Pinpoint the cell where the given text exists, returning its (X, Y) midpoint coordinate. 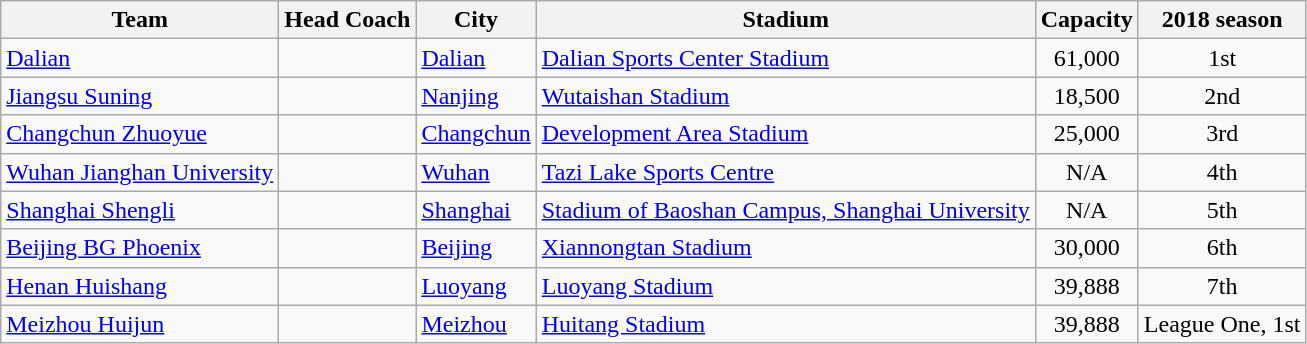
4th (1222, 172)
6th (1222, 248)
Stadium of Baoshan Campus, Shanghai University (786, 210)
2018 season (1222, 20)
3rd (1222, 134)
Changchun Zhuoyue (140, 134)
Wutaishan Stadium (786, 96)
Meizhou (476, 324)
Capacity (1086, 20)
Team (140, 20)
2nd (1222, 96)
Shanghai Shengli (140, 210)
1st (1222, 58)
Head Coach (348, 20)
25,000 (1086, 134)
61,000 (1086, 58)
Huitang Stadium (786, 324)
Luoyang Stadium (786, 286)
Shanghai (476, 210)
Beijing BG Phoenix (140, 248)
Xiannongtan Stadium (786, 248)
Henan Huishang (140, 286)
18,500 (1086, 96)
Wuhan Jianghan University (140, 172)
City (476, 20)
7th (1222, 286)
Wuhan (476, 172)
Dalian Sports Center Stadium (786, 58)
5th (1222, 210)
Development Area Stadium (786, 134)
30,000 (1086, 248)
Beijing (476, 248)
Changchun (476, 134)
Meizhou Huijun (140, 324)
Nanjing (476, 96)
Stadium (786, 20)
League One, 1st (1222, 324)
Tazi Lake Sports Centre (786, 172)
Luoyang (476, 286)
Jiangsu Suning (140, 96)
